Extract the [X, Y] coordinate from the center of the cell holding the provided text.  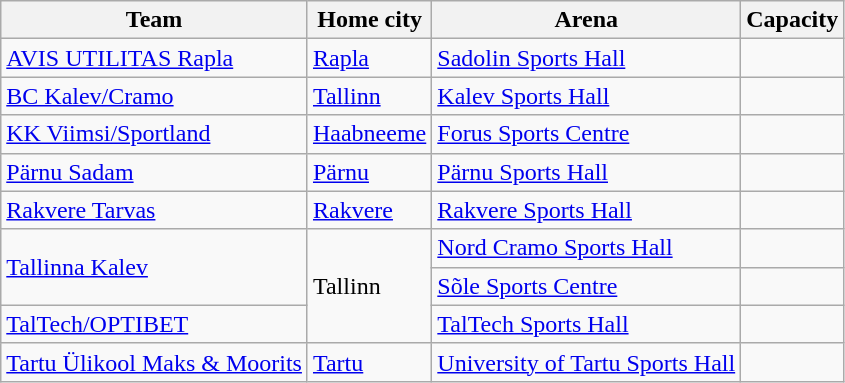
Rakvere Tarvas [154, 210]
Nord Cramo Sports Hall [586, 248]
Tallinna Kalev [154, 267]
Rakvere [369, 210]
Arena [586, 20]
Kalev Sports Hall [586, 96]
Forus Sports Centre [586, 134]
Sõle Sports Centre [586, 286]
TalTech/OPTIBET [154, 324]
Tartu Ülikool Maks & Moorits [154, 362]
Rakvere Sports Hall [586, 210]
TalTech Sports Hall [586, 324]
Capacity [792, 20]
Team [154, 20]
Tartu [369, 362]
Home city [369, 20]
Sadolin Sports Hall [586, 58]
Pärnu [369, 172]
Rapla [369, 58]
Pärnu Sadam [154, 172]
University of Tartu Sports Hall [586, 362]
Pärnu Sports Hall [586, 172]
AVIS UTILITAS Rapla [154, 58]
KK Viimsi/Sportland [154, 134]
Haabneeme [369, 134]
BC Kalev/Cramo [154, 96]
